For the text-containing cell, return its midpoint in [x, y] coordinate format. 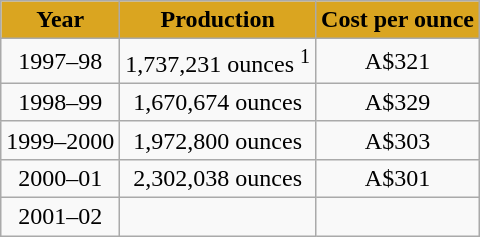
Cost per ounce [398, 20]
Production [218, 20]
1999–2000 [60, 140]
1,737,231 ounces 1 [218, 62]
A$321 [398, 62]
A$301 [398, 178]
1997–98 [60, 62]
Year [60, 20]
A$303 [398, 140]
1,670,674 ounces [218, 102]
2,302,038 ounces [218, 178]
2000–01 [60, 178]
2001–02 [60, 217]
1998–99 [60, 102]
1,972,800 ounces [218, 140]
A$329 [398, 102]
